Find where the given text appears and provide that cell's center as (x, y) coordinate. 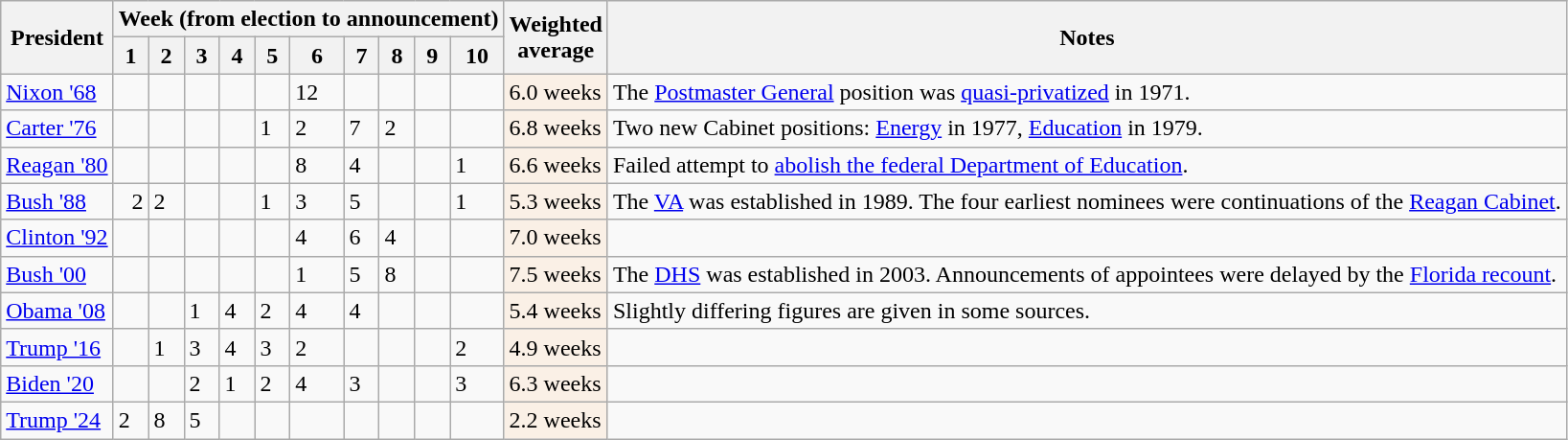
5.3 weeks (556, 201)
Slightly differing figures are given in some sources. (1086, 311)
Carter '76 (57, 128)
Reagan '80 (57, 165)
Biden '20 (57, 383)
Obama '08 (57, 311)
Failed attempt to abolish the federal Department of Education. (1086, 165)
9 (433, 56)
The Postmaster General position was quasi-privatized in 1971. (1086, 92)
Bush '00 (57, 274)
Clinton '92 (57, 238)
Notes (1086, 37)
6.0 weeks (556, 92)
The VA was established in 1989. The four earliest nominees were continuations of the Reagan Cabinet. (1086, 201)
Weightedaverage (556, 37)
7.0 weeks (556, 238)
The DHS was established in 2003. Announcements of appointees were delayed by the Florida recount. (1086, 274)
6.8 weeks (556, 128)
5.4 weeks (556, 311)
10 (477, 56)
6.6 weeks (556, 165)
Week (from election to announcement) (308, 19)
President (57, 37)
12 (317, 92)
Nixon '68 (57, 92)
4.9 weeks (556, 347)
2.2 weeks (556, 420)
Two new Cabinet positions: Energy in 1977, Education in 1979. (1086, 128)
7.5 weeks (556, 274)
Trump '24 (57, 420)
Bush '88 (57, 201)
6.3 weeks (556, 383)
Trump '16 (57, 347)
